Capture the cell that displays the provided text and extract its [x, y] central coordinate. 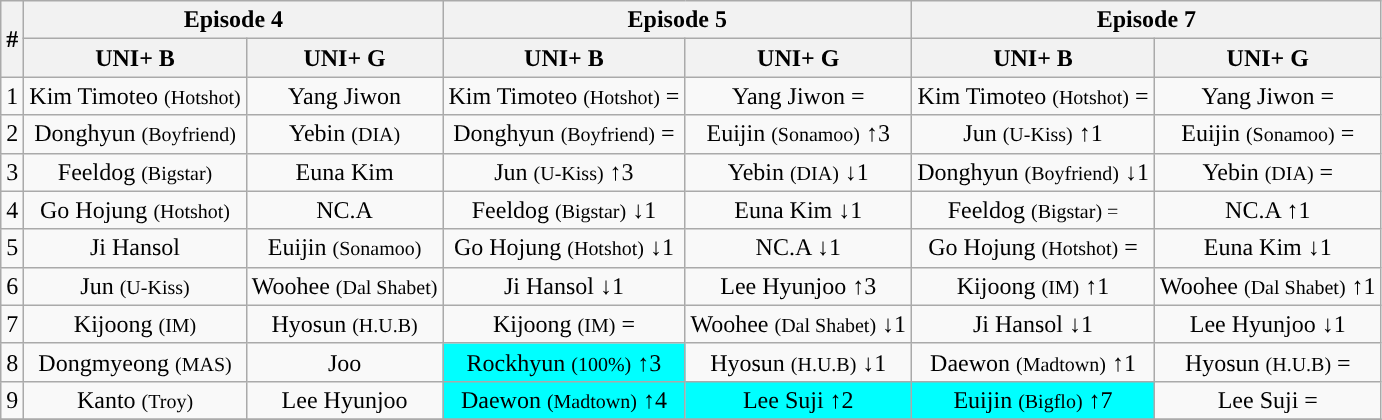
Euna Kim [344, 172]
Yang Jiwon [344, 96]
Woohee (Dal Shabet) ↓1 [798, 324]
# [12, 39]
Lee Suji ↑2 [798, 400]
Woohee (Dal Shabet) [344, 286]
Daewon (Madtown) ↑1 [1034, 362]
5 [12, 248]
Feeldog (Bigstar) ↓1 [564, 210]
Lee Hyunjoo ↓1 [1268, 324]
Feeldog (Bigstar) = [1034, 210]
Kijoong (IM) = [564, 324]
Hyosun (H.U.B) = [1268, 362]
NC.A ↓1 [798, 248]
Donghyun (Boyfriend) ↓1 [1034, 172]
Kijoong (IM) ↑1 [1034, 286]
4 [12, 210]
6 [12, 286]
Dongmyeong (MAS) [135, 362]
Ji Hansol [135, 248]
Hyosun (H.U.B) ↓1 [798, 362]
Lee Suji = [1268, 400]
Euijin (Sonamoo) = [1268, 134]
Episode 5 [678, 20]
Jun (U-Kiss) [135, 286]
Euijin (Sonamoo) ↑3 [798, 134]
Lee Hyunjoo [344, 400]
Yebin (DIA) [344, 134]
Donghyun (Boyfriend) = [564, 134]
Yebin (DIA) ↓1 [798, 172]
Episode 4 [234, 20]
NC.A [344, 210]
1 [12, 96]
Daewon (Madtown) ↑4 [564, 400]
Go Hojung (Hotshot) ↓1 [564, 248]
Go Hojung (Hotshot) = [1034, 248]
7 [12, 324]
NC.A ↑1 [1268, 210]
Kijoong (IM) [135, 324]
Kim Timoteo (Hotshot) [135, 96]
Woohee (Dal Shabet) ↑1 [1268, 286]
Joo [344, 362]
Donghyun (Boyfriend) [135, 134]
Lee Hyunjoo ↑3 [798, 286]
Yebin (DIA) = [1268, 172]
Euijin (Bigflo) ↑7 [1034, 400]
Go Hojung (Hotshot) [135, 210]
Kanto (Troy) [135, 400]
Episode 7 [1147, 20]
Feeldog (Bigstar) [135, 172]
Euijin (Sonamoo) [344, 248]
Jun (U-Kiss) ↑3 [564, 172]
Rockhyun (100%) ↑3 [564, 362]
Hyosun (H.U.B) [344, 324]
8 [12, 362]
2 [12, 134]
Jun (U-Kiss) ↑1 [1034, 134]
3 [12, 172]
9 [12, 400]
